From the cell containing the given text, extract its center point as [x, y] coordinate. 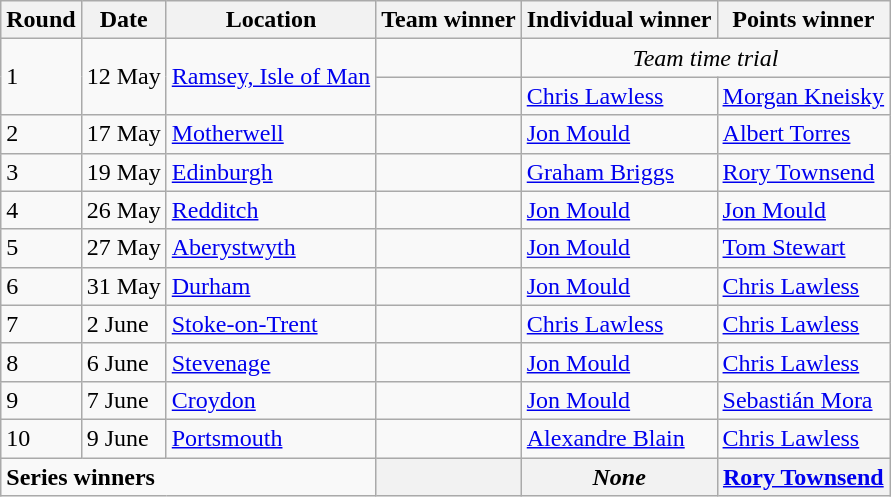
Morgan Kneisky [804, 96]
Stevenage [270, 362]
None [619, 477]
17 May [124, 134]
31 May [124, 286]
2 June [124, 324]
Aberystwyth [270, 248]
Stoke-on-Trent [270, 324]
Points winner [804, 20]
2 [41, 134]
4 [41, 210]
Ramsey, Isle of Man [270, 77]
Date [124, 20]
Graham Briggs [619, 172]
Edinburgh [270, 172]
Round [41, 20]
Croydon [270, 400]
6 [41, 286]
Portsmouth [270, 438]
8 [41, 362]
Redditch [270, 210]
26 May [124, 210]
7 June [124, 400]
12 May [124, 77]
9 [41, 400]
6 June [124, 362]
27 May [124, 248]
Location [270, 20]
Series winners [188, 477]
Motherwell [270, 134]
Durham [270, 286]
7 [41, 324]
10 [41, 438]
Tom Stewart [804, 248]
9 June [124, 438]
Team time trial [705, 58]
Team winner [449, 20]
Albert Torres [804, 134]
5 [41, 248]
Individual winner [619, 20]
19 May [124, 172]
Alexandre Blain [619, 438]
1 [41, 77]
Sebastián Mora [804, 400]
3 [41, 172]
